Find where the given text appears and provide that cell's center as (x, y) coordinate. 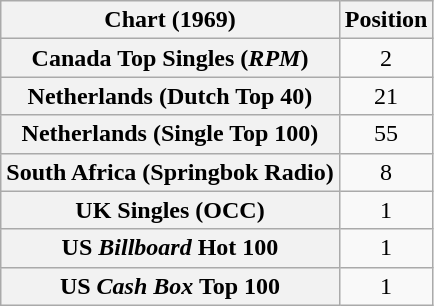
South Africa (Springbok Radio) (170, 172)
Netherlands (Dutch Top 40) (170, 96)
55 (386, 134)
8 (386, 172)
Netherlands (Single Top 100) (170, 134)
21 (386, 96)
2 (386, 58)
Canada Top Singles (RPM) (170, 58)
UK Singles (OCC) (170, 210)
US Billboard Hot 100 (170, 248)
Chart (1969) (170, 20)
US Cash Box Top 100 (170, 286)
Position (386, 20)
